Capture the cell that displays the provided text and extract its (X, Y) central coordinate. 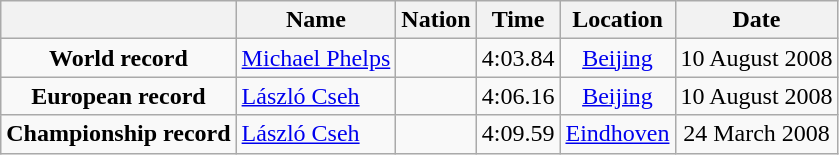
Time (518, 20)
24 March 2008 (756, 134)
4:09.59 (518, 134)
World record (118, 58)
Michael Phelps (316, 58)
Nation (436, 20)
Eindhoven (618, 134)
Date (756, 20)
Location (618, 20)
Name (316, 20)
4:06.16 (518, 96)
Championship record (118, 134)
4:03.84 (518, 58)
European record (118, 96)
